Extract the (X, Y) coordinate from the center of the cell holding the provided text.  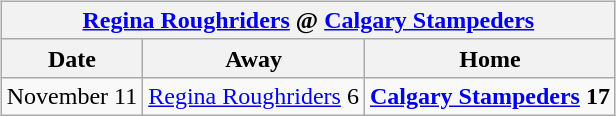
Home (490, 58)
Regina Roughriders @ Calgary Stampeders (308, 20)
Calgary Stampeders 17 (490, 96)
November 11 (72, 96)
Date (72, 58)
Away (254, 58)
Regina Roughriders 6 (254, 96)
